Return the [x, y] coordinate for the center point of the cell that contains the specified text.  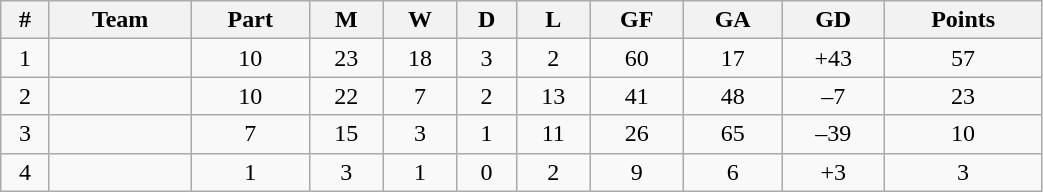
# [25, 20]
18 [420, 58]
6 [732, 172]
+3 [833, 172]
L [553, 20]
17 [732, 58]
–39 [833, 134]
65 [732, 134]
GD [833, 20]
Points [963, 20]
4 [25, 172]
22 [346, 96]
M [346, 20]
GA [732, 20]
60 [636, 58]
26 [636, 134]
11 [553, 134]
GF [636, 20]
D [487, 20]
15 [346, 134]
13 [553, 96]
9 [636, 172]
41 [636, 96]
57 [963, 58]
Team [120, 20]
W [420, 20]
Part [250, 20]
48 [732, 96]
0 [487, 172]
+43 [833, 58]
–7 [833, 96]
